Output the [X, Y] coordinate of the center of the cell containing the given text.  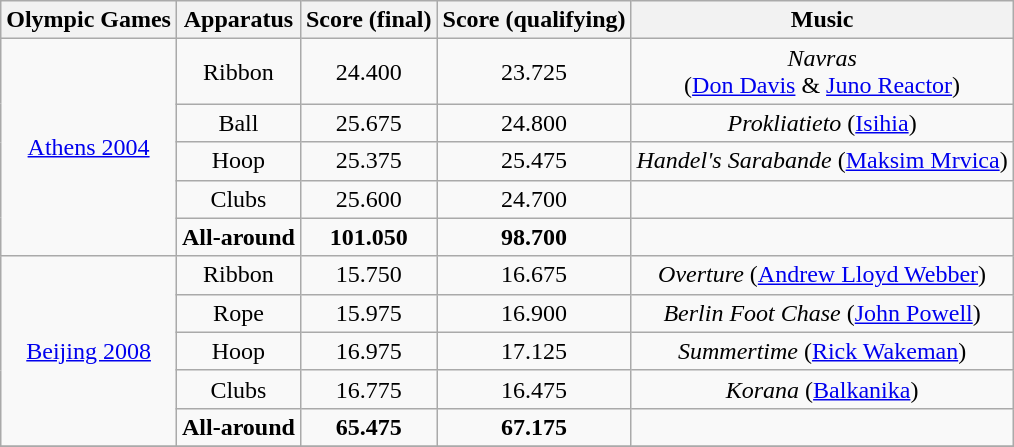
25.375 [368, 161]
Apparatus [238, 20]
16.900 [534, 313]
Berlin Foot Chase (John Powell) [822, 313]
24.800 [534, 123]
101.050 [368, 237]
Prokliatieto (Isihia) [822, 123]
24.400 [368, 72]
Olympic Games [89, 20]
Score (qualifying) [534, 20]
25.600 [368, 199]
Beijing 2008 [89, 351]
24.700 [534, 199]
Handel's Sarabande (Maksim Mrvica) [822, 161]
15.975 [368, 313]
Korana (Balkanika) [822, 389]
15.750 [368, 275]
16.975 [368, 351]
Athens 2004 [89, 148]
Summertime (Rick Wakeman) [822, 351]
98.700 [534, 237]
67.175 [534, 427]
17.125 [534, 351]
65.475 [368, 427]
16.675 [534, 275]
Navras (Don Davis & Juno Reactor) [822, 72]
Ball [238, 123]
23.725 [534, 72]
Music [822, 20]
Rope [238, 313]
Overture (Andrew Lloyd Webber) [822, 275]
Score (final) [368, 20]
25.675 [368, 123]
16.475 [534, 389]
16.775 [368, 389]
25.475 [534, 161]
